Pinpoint the cell where the given text exists, returning its [X, Y] midpoint coordinate. 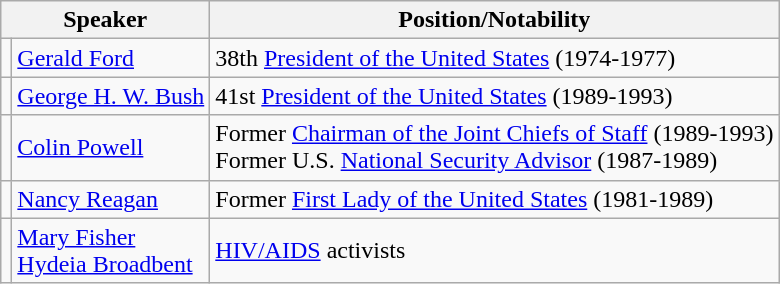
Nancy Reagan [111, 199]
Mary FisherHydeia Broadbent [111, 250]
Speaker [106, 20]
Colin Powell [111, 148]
Former First Lady of the United States (1981-1989) [494, 199]
George H. W. Bush [111, 96]
Former Chairman of the Joint Chiefs of Staff (1989-1993)Former U.S. National Security Advisor (1987-1989) [494, 148]
HIV/AIDS activists [494, 250]
Position/Notability [494, 20]
38th President of the United States (1974-1977) [494, 58]
Gerald Ford [111, 58]
41st President of the United States (1989-1993) [494, 96]
